Identify which cell holds the provided text, then report its (X, Y) central coordinate. 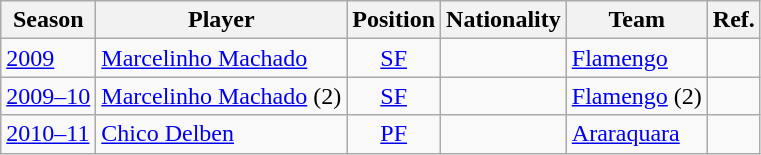
Ref. (734, 20)
2009 (48, 58)
Season (48, 20)
Marcelinho Machado (222, 58)
Flamengo (2) (636, 96)
Marcelinho Machado (2) (222, 96)
Flamengo (636, 58)
2010–11 (48, 134)
Player (222, 20)
Araraquara (636, 134)
Chico Delben (222, 134)
2009–10 (48, 96)
Position (394, 20)
Team (636, 20)
PF (394, 134)
Nationality (504, 20)
